Capture the cell that displays the provided text and extract its [X, Y] central coordinate. 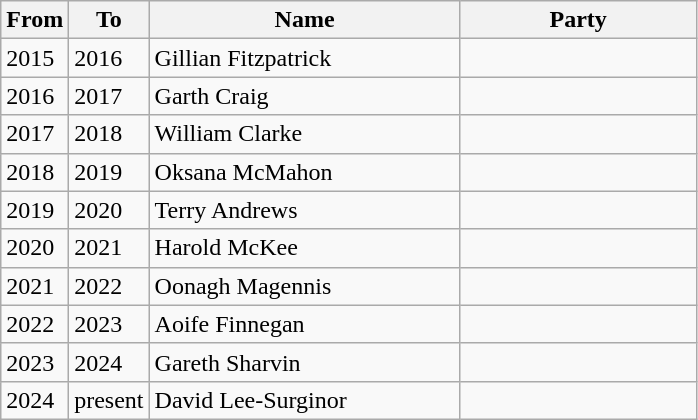
Aoife Finnegan [304, 324]
Harold McKee [304, 248]
Gareth Sharvin [304, 362]
Oksana McMahon [304, 172]
Oonagh Magennis [304, 286]
William Clarke [304, 134]
Terry Andrews [304, 210]
Name [304, 20]
Garth Craig [304, 96]
Gillian Fitzpatrick [304, 58]
Party [578, 20]
David Lee-Surginor [304, 400]
To [109, 20]
From [35, 20]
2015 [35, 58]
present [109, 400]
